For the text-containing cell, return its midpoint in [X, Y] coordinate format. 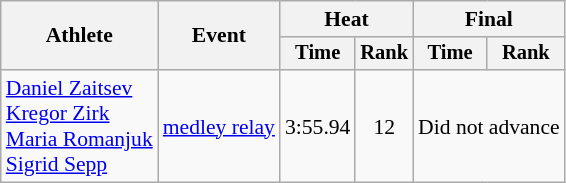
Athlete [80, 36]
medley relay [219, 126]
Event [219, 36]
Heat [346, 19]
Daniel ZaitsevKregor ZirkMaria RomanjukSigrid Sepp [80, 126]
3:55.94 [318, 126]
Final [489, 19]
12 [384, 126]
Did not advance [489, 126]
